Pinpoint the cell where the given text exists, returning its (x, y) midpoint coordinate. 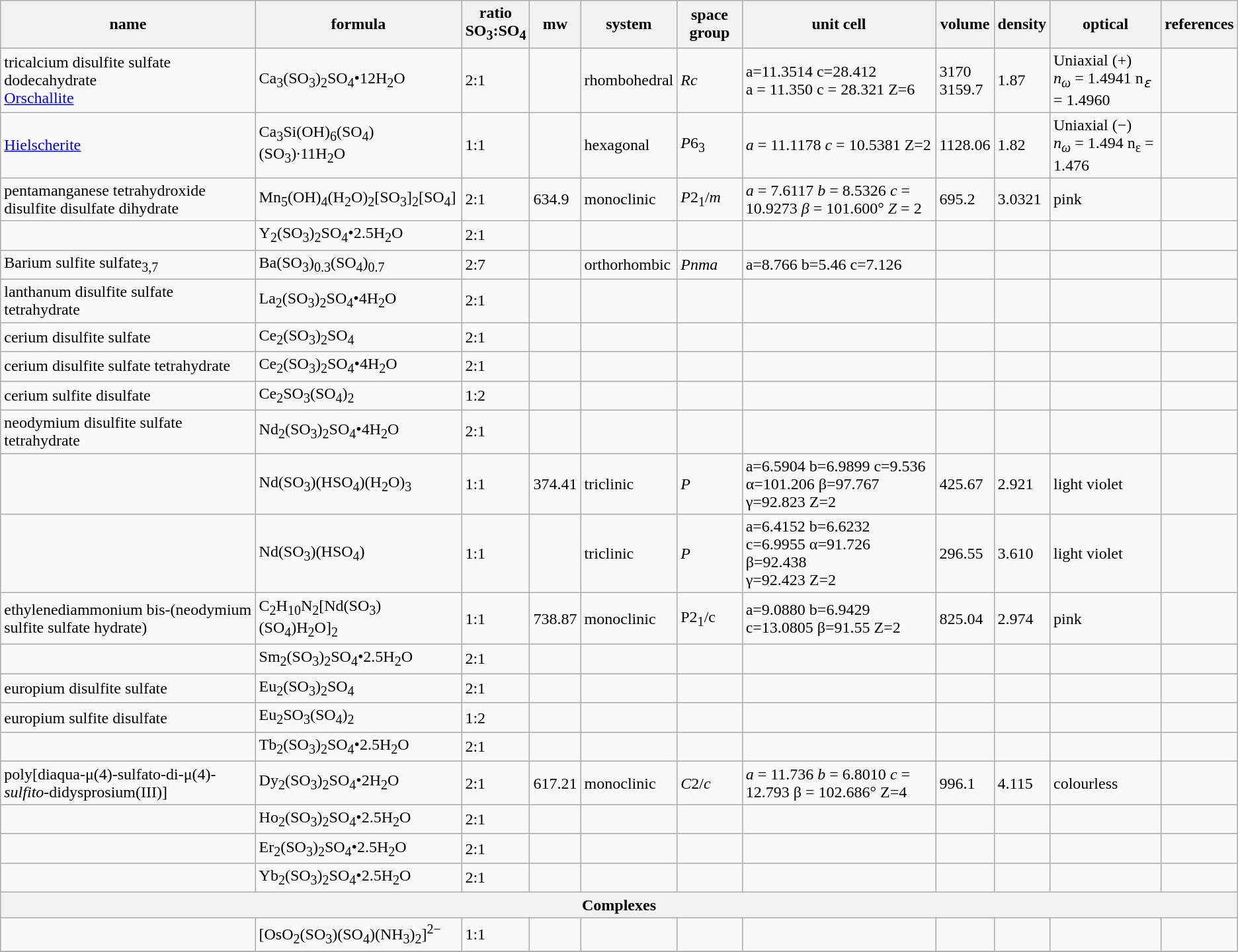
1.87 (1022, 80)
738.87 (556, 619)
374.41 (556, 484)
634.9 (556, 200)
1128.06 (965, 145)
Eu2SO3(SO4)2 (358, 717)
[OsO2(SO3)(SO4)(NH3)2]2− (358, 935)
P63 (710, 145)
pentamanganese tetrahydroxide disulfite disulfate dihydrate (128, 200)
Pnma (710, 264)
europium disulfite sulfate (128, 688)
neodymium disulfite sulfate tetrahydrate (128, 432)
ratioSO3:SO4 (496, 24)
density (1022, 24)
296.55 (965, 554)
2.974 (1022, 619)
Nd(SO3)(HSO4)(H2O)3 (358, 484)
orthorhombic (629, 264)
Yb2(SO3)2SO4•2.5H2O (358, 878)
Uniaxial (+)nω = 1.4941 nɛ = 1.4960 (1105, 80)
3.610 (1022, 554)
unit cell (839, 24)
617.21 (556, 783)
rhombohedral (629, 80)
Nd2(SO3)2SO4•4H2O (358, 432)
a=6.5904 b=6.9899 c=9.536 α=101.206 β=97.767γ=92.823 Z=2 (839, 484)
colourless (1105, 783)
C2H10N2[Nd(SO3)(SO4)H2O]2 (358, 619)
1.82 (1022, 145)
cerium sulfite disulfate (128, 395)
Mn5(OH)4(H2O)2[SO3]2[SO4] (358, 200)
cerium disulfite sulfate (128, 337)
P21/m (710, 200)
Y2(SO3)2SO4•2.5H2O (358, 235)
a=9.0880 b=6.9429 c=13.0805 β=91.55 Z=2 (839, 619)
hexagonal (629, 145)
Ce2(SO3)2SO4 (358, 337)
system (629, 24)
425.67 (965, 484)
695.2 (965, 200)
ethylenediammonium bis-(neodymium sulfite sulfate hydrate) (128, 619)
P21/c (710, 619)
Ho2(SO3)2SO4•2.5H2O (358, 819)
4.115 (1022, 783)
2.921 (1022, 484)
volume (965, 24)
Ca3(SO3)2SO4•12H2O (358, 80)
cerium disulfite sulfate tetrahydrate (128, 366)
Ba(SO3)0.3(SO4)0.7 (358, 264)
Nd(SO3)(HSO4) (358, 554)
Er2(SO3)2SO4•2.5H2O (358, 848)
a = 11.1178 c = 10.5381 Z=2 (839, 145)
lanthanum disulfite sulfate tetrahydrate (128, 301)
references (1200, 24)
space group (710, 24)
poly[diaqua-μ(4)-sulfato-di-μ(4)-sulfito-didysprosium(III)] (128, 783)
Complexes (619, 905)
a = 11.736 b = 6.8010 c = 12.793 β = 102.686° Z=4 (839, 783)
Tb2(SO3)2SO4•2.5H2O (358, 746)
31703159.7 (965, 80)
Eu2(SO3)2SO4 (358, 688)
a=6.4152 b=6.6232 c=6.9955 α=91.726 β=92.438γ=92.423 Z=2 (839, 554)
Ce2SO3(SO4)2 (358, 395)
europium sulfite disulfate (128, 717)
Uniaxial (−)nω = 1.494 nε = 1.476 (1105, 145)
2:7 (496, 264)
a=11.3514 c=28.412a = 11.350 c = 28.321 Z=6 (839, 80)
La2(SO3)2SO4•4H2O (358, 301)
Rc (710, 80)
mw (556, 24)
Ca3Si(OH)6(SO4)(SO3)·11H2O (358, 145)
tricalcium disulfite sulfate dodecahydrateOrschallite (128, 80)
formula (358, 24)
name (128, 24)
Sm2(SO3)2SO4•2.5H2O (358, 658)
optical (1105, 24)
Hielscherite (128, 145)
3.0321 (1022, 200)
Barium sulfite sulfate3,7 (128, 264)
a=8.766 b=5.46 c=7.126 (839, 264)
825.04 (965, 619)
Ce2(SO3)2SO4•4H2O (358, 366)
C2/c (710, 783)
996.1 (965, 783)
Dy2(SO3)2SO4•2H2O (358, 783)
a = 7.6117 b = 8.5326 c = 10.9273 β = 101.600° Z = 2 (839, 200)
